Return the [x, y] coordinate for the center point of the cell that contains the specified text.  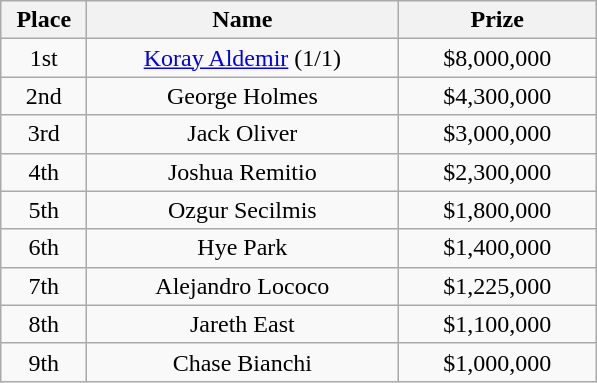
$1,100,000 [498, 324]
6th [44, 248]
Place [44, 20]
1st [44, 58]
2nd [44, 96]
8th [44, 324]
Hye Park [242, 248]
9th [44, 362]
Ozgur Secilmis [242, 210]
Alejandro Lococo [242, 286]
$4,300,000 [498, 96]
Joshua Remitio [242, 172]
$1,800,000 [498, 210]
$1,400,000 [498, 248]
$3,000,000 [498, 134]
$1,000,000 [498, 362]
7th [44, 286]
4th [44, 172]
5th [44, 210]
Prize [498, 20]
Jareth East [242, 324]
$8,000,000 [498, 58]
George Holmes [242, 96]
Koray Aldemir (1/1) [242, 58]
Jack Oliver [242, 134]
Chase Bianchi [242, 362]
$1,225,000 [498, 286]
3rd [44, 134]
$2,300,000 [498, 172]
Name [242, 20]
